Locate the cell with the specified text and output its (x, y) center coordinate. 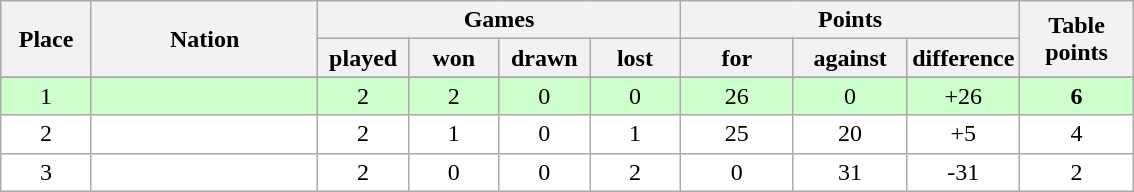
drawn (544, 58)
against (850, 58)
31 (850, 172)
3 (46, 172)
lost (636, 58)
+5 (964, 134)
Tablepoints (1076, 39)
-31 (964, 172)
6 (1076, 96)
Place (46, 39)
25 (736, 134)
Points (850, 20)
4 (1076, 134)
20 (850, 134)
+26 (964, 96)
Games (499, 20)
difference (964, 58)
for (736, 58)
Nation (204, 39)
26 (736, 96)
won (454, 58)
played (364, 58)
